Pinpoint the cell where the given text exists, returning its (x, y) midpoint coordinate. 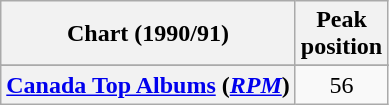
Peakposition (341, 34)
56 (341, 85)
Canada Top Albums (RPM) (148, 85)
Chart (1990/91) (148, 34)
